Extract the [X, Y] coordinate from the center of the cell holding the provided text.  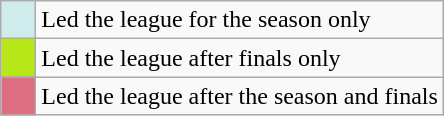
Led the league after the season and finals [240, 96]
Led the league after finals only [240, 58]
Led the league for the season only [240, 20]
